Determine the [x, y] coordinate at the center of the cell enclosing the given text.  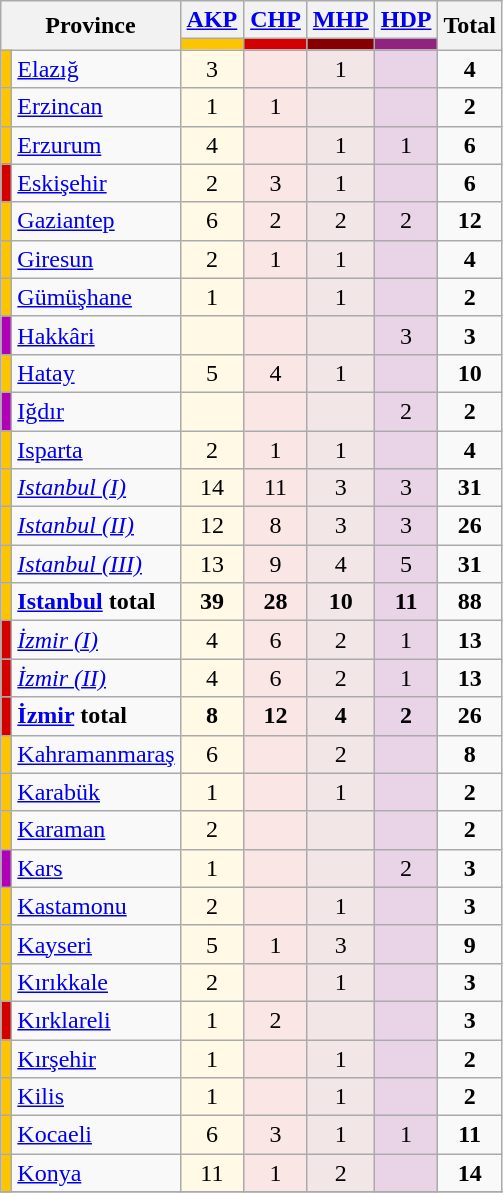
Istanbul (II) [96, 526]
Kırşehir [96, 1059]
Istanbul total [96, 602]
HDP [406, 20]
Kocaeli [96, 1135]
Kars [96, 868]
CHP [276, 20]
MHP [340, 20]
Konya [96, 1173]
Kırıkkale [96, 982]
88 [470, 602]
Erzincan [96, 107]
Kırklareli [96, 1020]
Hatay [96, 373]
AKP [212, 20]
Karaman [96, 830]
Giresun [96, 259]
Province [90, 26]
İzmir total [96, 716]
İzmir (I) [96, 640]
Istanbul (III) [96, 564]
Istanbul (I) [96, 488]
Isparta [96, 449]
39 [212, 602]
Kayseri [96, 944]
Karabük [96, 792]
Kahramanmaraş [96, 754]
Kilis [96, 1097]
Kastamonu [96, 906]
28 [276, 602]
Gaziantep [96, 221]
Eskişehir [96, 183]
Elazığ [96, 69]
Hakkâri [96, 335]
İzmir (II) [96, 678]
Total [470, 26]
Iğdır [96, 411]
Erzurum [96, 145]
Gümüşhane [96, 297]
